Pinpoint the cell where the given text exists, returning its [X, Y] midpoint coordinate. 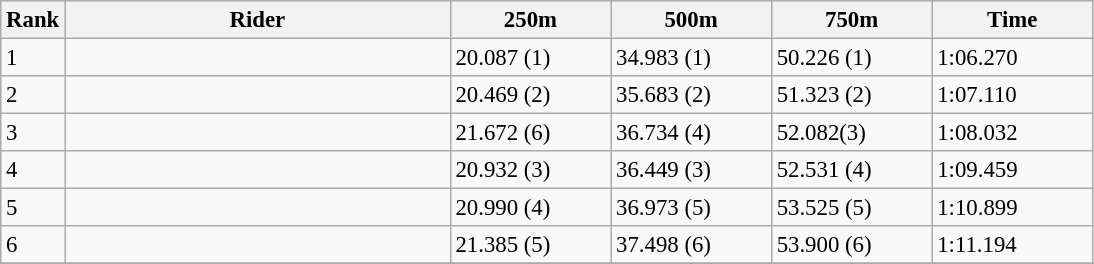
36.973 (5) [692, 208]
5 [33, 208]
35.683 (2) [692, 95]
20.469 (2) [530, 95]
20.087 (1) [530, 58]
52.531 (4) [852, 170]
4 [33, 170]
36.449 (3) [692, 170]
50.226 (1) [852, 58]
250m [530, 20]
20.932 (3) [530, 170]
37.498 (6) [692, 245]
52.082(3) [852, 133]
1:09.459 [1012, 170]
1 [33, 58]
Rider [258, 20]
53.900 (6) [852, 245]
Rank [33, 20]
Time [1012, 20]
2 [33, 95]
53.525 (5) [852, 208]
21.385 (5) [530, 245]
500m [692, 20]
1:06.270 [1012, 58]
20.990 (4) [530, 208]
34.983 (1) [692, 58]
1:08.032 [1012, 133]
6 [33, 245]
1:11.194 [1012, 245]
51.323 (2) [852, 95]
750m [852, 20]
21.672 (6) [530, 133]
3 [33, 133]
36.734 (4) [692, 133]
1:07.110 [1012, 95]
1:10.899 [1012, 208]
